Provide the [x, y] coordinate of the cell's center where the given text is located.  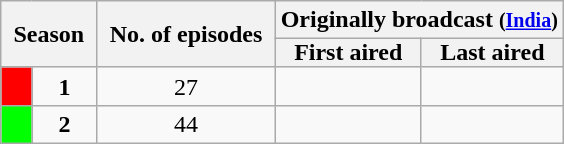
2 [64, 124]
44 [186, 124]
27 [186, 86]
Originally broadcast (India) [419, 20]
First aired [348, 53]
No. of episodes [186, 34]
Season [49, 34]
Last aired [492, 53]
1 [64, 86]
